Return the (x, y) coordinate for the center point of the cell that contains the specified text.  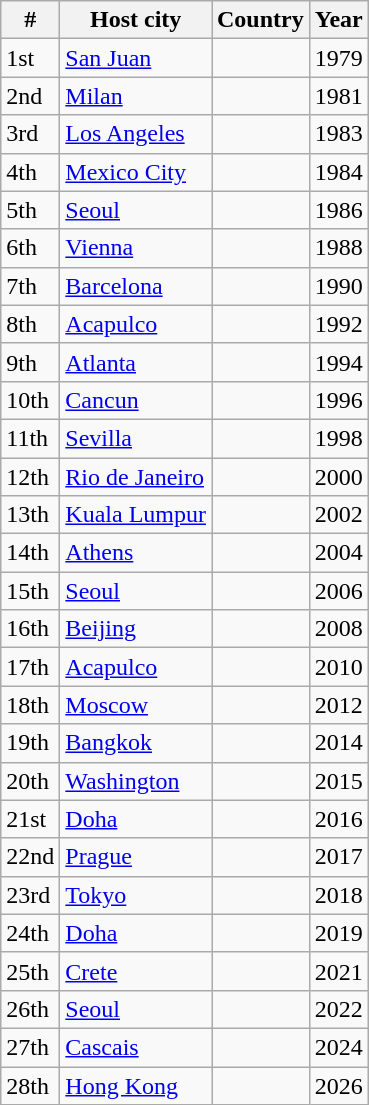
Vienna (136, 248)
Kuala Lumpur (136, 515)
Tokyo (136, 895)
San Juan (136, 58)
1984 (338, 172)
1983 (338, 134)
Bangkok (136, 743)
24th (30, 933)
Los Angeles (136, 134)
7th (30, 286)
12th (30, 477)
1998 (338, 438)
Barcelona (136, 286)
Cancun (136, 400)
22nd (30, 857)
2026 (338, 1085)
2012 (338, 705)
Athens (136, 553)
1st (30, 58)
Moscow (136, 705)
3rd (30, 134)
11th (30, 438)
13th (30, 515)
9th (30, 362)
26th (30, 1009)
16th (30, 629)
Prague (136, 857)
Beijing (136, 629)
Year (338, 20)
1986 (338, 210)
10th (30, 400)
Crete (136, 971)
1994 (338, 362)
2022 (338, 1009)
Host city (136, 20)
4th (30, 172)
Hong Kong (136, 1085)
5th (30, 210)
2nd (30, 96)
19th (30, 743)
1992 (338, 324)
18th (30, 705)
1996 (338, 400)
2002 (338, 515)
2008 (338, 629)
Washington (136, 781)
Cascais (136, 1047)
2017 (338, 857)
2019 (338, 933)
6th (30, 248)
14th (30, 553)
28th (30, 1085)
27th (30, 1047)
Mexico City (136, 172)
2014 (338, 743)
21st (30, 819)
2000 (338, 477)
1988 (338, 248)
2006 (338, 591)
2021 (338, 971)
23rd (30, 895)
Sevilla (136, 438)
1979 (338, 58)
8th (30, 324)
Rio de Janeiro (136, 477)
# (30, 20)
2004 (338, 553)
2024 (338, 1047)
2010 (338, 667)
1981 (338, 96)
25th (30, 971)
Milan (136, 96)
17th (30, 667)
Country (261, 20)
20th (30, 781)
2015 (338, 781)
Atlanta (136, 362)
15th (30, 591)
2016 (338, 819)
2018 (338, 895)
1990 (338, 286)
